Scan for the cell matching the given text and deliver its [x, y] coordinate at center. 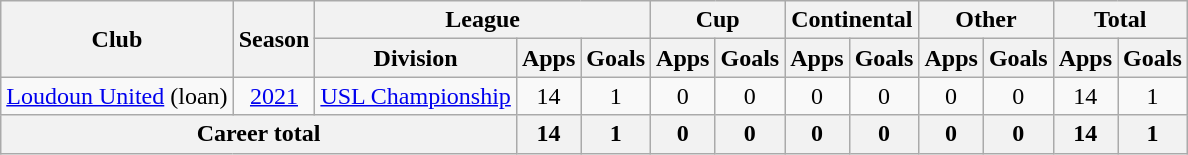
Season [274, 39]
Cup [718, 20]
Total [1120, 20]
Club [117, 39]
League [483, 20]
Continental [852, 20]
Career total [259, 134]
Other [986, 20]
USL Championship [416, 96]
Loudoun United (loan) [117, 96]
Division [416, 58]
2021 [274, 96]
